Search for the cell housing the specified text and yield its [x, y] center coordinate. 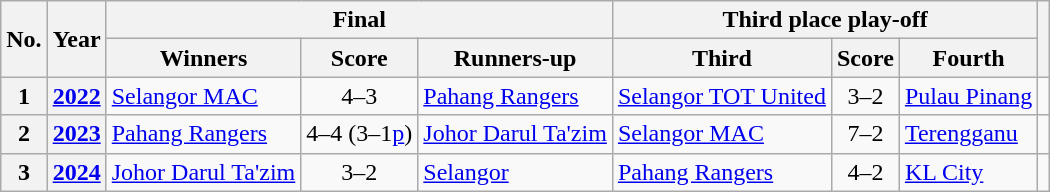
Selangor [516, 172]
3 [24, 172]
Runners-up [516, 58]
KL City [968, 172]
Final [359, 20]
No. [24, 39]
2023 [76, 134]
Fourth [968, 58]
Terengganu [968, 134]
Year [76, 39]
Winners [204, 58]
1 [24, 96]
4–3 [360, 96]
2 [24, 134]
2022 [76, 96]
Third place play-off [824, 20]
4–2 [865, 172]
7–2 [865, 134]
Selangor TOT United [722, 96]
Third [722, 58]
2024 [76, 172]
4–4 (3–1p) [360, 134]
Pulau Pinang [968, 96]
